From the cell containing the given text, extract its center point as (X, Y) coordinate. 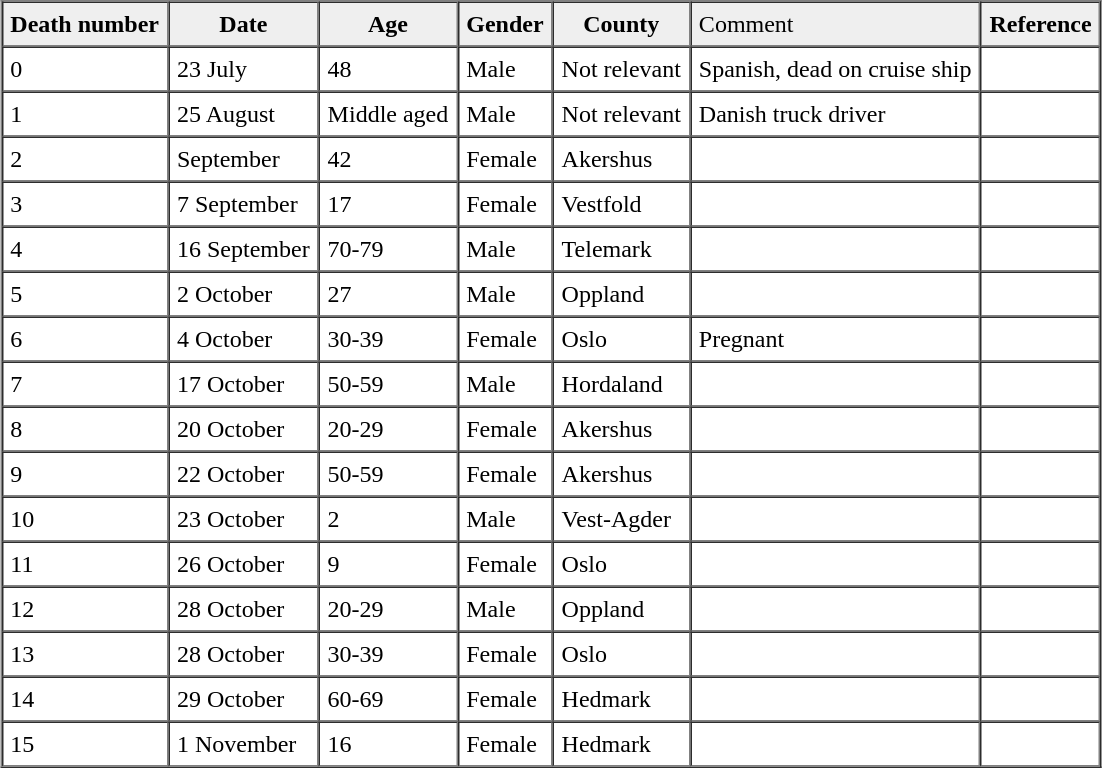
Gender (504, 24)
13 (84, 654)
10 (84, 518)
Reference (1040, 24)
48 (388, 68)
11 (84, 564)
4 October (244, 338)
42 (388, 158)
Telemark (622, 248)
Hordaland (622, 384)
16 September (244, 248)
15 (84, 744)
7 September (244, 204)
Vestfold (622, 204)
20 October (244, 428)
1 November (244, 744)
Death number (84, 24)
0 (84, 68)
17 (388, 204)
25 August (244, 114)
1 (84, 114)
70-79 (388, 248)
17 October (244, 384)
16 (388, 744)
Vest-Agder (622, 518)
8 (84, 428)
4 (84, 248)
5 (84, 294)
Date (244, 24)
7 (84, 384)
26 October (244, 564)
Danish truck driver (836, 114)
60-69 (388, 698)
County (622, 24)
Middle aged (388, 114)
Pregnant (836, 338)
12 (84, 608)
14 (84, 698)
2 October (244, 294)
6 (84, 338)
Spanish, dead on cruise ship (836, 68)
Age (388, 24)
29 October (244, 698)
23 July (244, 68)
23 October (244, 518)
Comment (836, 24)
3 (84, 204)
22 October (244, 474)
September (244, 158)
27 (388, 294)
